From the cell containing the given text, extract its center point as [x, y] coordinate. 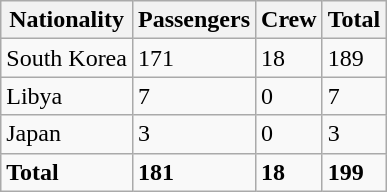
181 [194, 172]
South Korea [67, 58]
Passengers [194, 20]
199 [354, 172]
Nationality [67, 20]
Libya [67, 96]
189 [354, 58]
Crew [290, 20]
171 [194, 58]
Japan [67, 134]
